From the cell containing the given text, extract its center point as [x, y] coordinate. 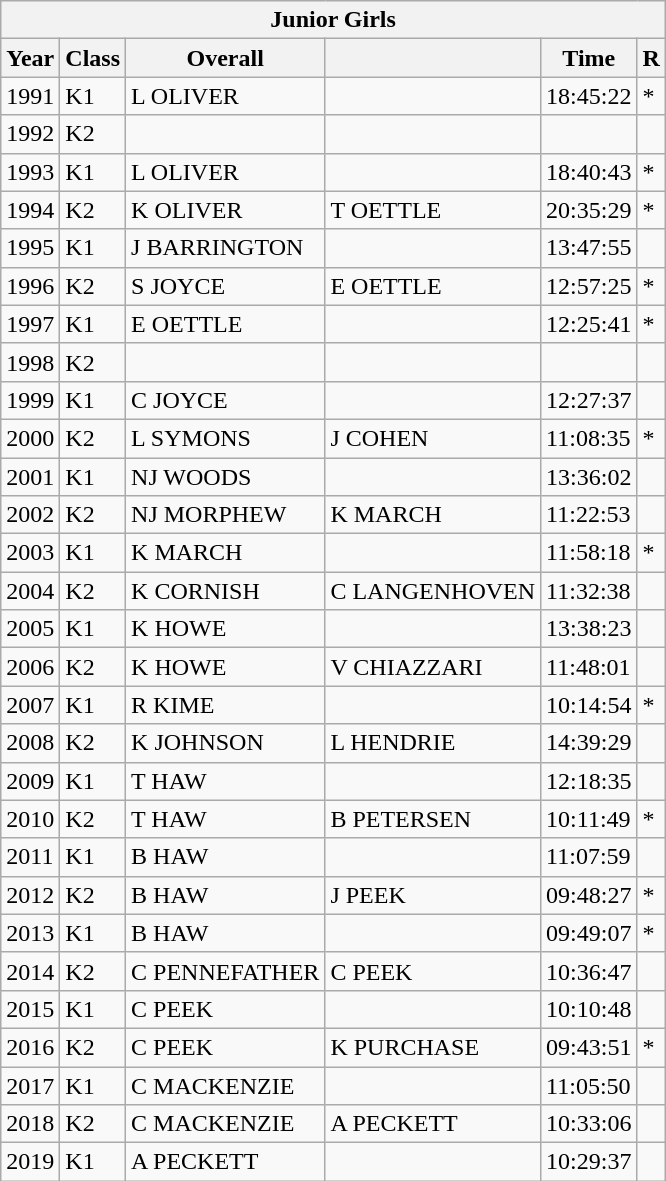
10:14:54 [589, 705]
1998 [30, 362]
R [651, 58]
1996 [30, 286]
2007 [30, 705]
K JOHNSON [226, 743]
2001 [30, 477]
Junior Girls [334, 20]
J PEEK [433, 895]
Year [30, 58]
14:39:29 [589, 743]
18:40:43 [589, 172]
13:38:23 [589, 629]
2000 [30, 438]
L SYMONS [226, 438]
10:33:06 [589, 1124]
2011 [30, 857]
T OETTLE [433, 210]
R KIME [226, 705]
20:35:29 [589, 210]
11:08:35 [589, 438]
2003 [30, 553]
1999 [30, 400]
K CORNISH [226, 591]
1993 [30, 172]
13:36:02 [589, 477]
1991 [30, 96]
Time [589, 58]
2018 [30, 1124]
B PETERSEN [433, 819]
L HENDRIE [433, 743]
11:32:38 [589, 591]
2012 [30, 895]
2004 [30, 591]
K OLIVER [226, 210]
J COHEN [433, 438]
2019 [30, 1162]
C LANGENHOVEN [433, 591]
2006 [30, 667]
1997 [30, 324]
2009 [30, 781]
09:49:07 [589, 933]
11:58:18 [589, 553]
K PURCHASE [433, 1047]
2015 [30, 1009]
09:48:27 [589, 895]
C PENNEFATHER [226, 971]
2005 [30, 629]
2013 [30, 933]
C JOYCE [226, 400]
11:05:50 [589, 1085]
12:57:25 [589, 286]
18:45:22 [589, 96]
2014 [30, 971]
10:11:49 [589, 819]
2002 [30, 515]
1995 [30, 248]
10:36:47 [589, 971]
2010 [30, 819]
NJ MORPHEW [226, 515]
11:22:53 [589, 515]
Overall [226, 58]
J BARRINGTON [226, 248]
Class [93, 58]
12:25:41 [589, 324]
10:10:48 [589, 1009]
10:29:37 [589, 1162]
2008 [30, 743]
11:07:59 [589, 857]
V CHIAZZARI [433, 667]
2017 [30, 1085]
09:43:51 [589, 1047]
12:18:35 [589, 781]
12:27:37 [589, 400]
1994 [30, 210]
11:48:01 [589, 667]
2016 [30, 1047]
NJ WOODS [226, 477]
1992 [30, 134]
S JOYCE [226, 286]
13:47:55 [589, 248]
